Capture the cell that displays the provided text and extract its (x, y) central coordinate. 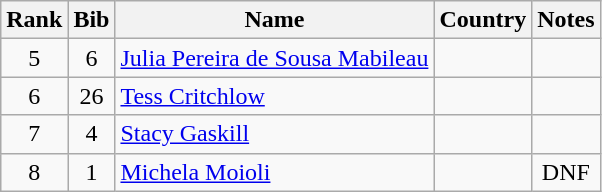
Bib (92, 20)
Notes (566, 20)
Name (274, 20)
Country (483, 20)
Rank (34, 20)
26 (92, 96)
Julia Pereira de Sousa Mabileau (274, 58)
Tess Critchlow (274, 96)
Stacy Gaskill (274, 134)
Michela Moioli (274, 172)
1 (92, 172)
7 (34, 134)
4 (92, 134)
8 (34, 172)
DNF (566, 172)
5 (34, 58)
